Output the (x, y) coordinate of the center of the cell containing the given text.  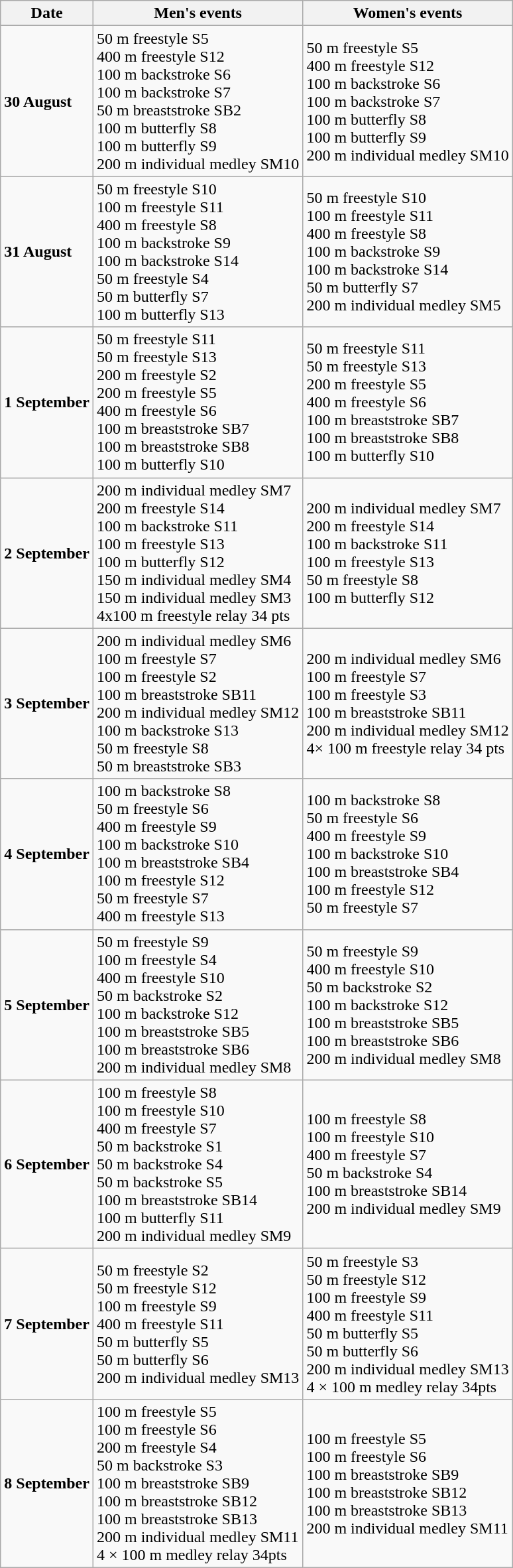
Date (47, 13)
200 m individual medley SM6100 m freestyle S7100 m freestyle S3100 m breaststroke SB11200 m individual medley SM124× 100 m freestyle relay 34 pts (408, 703)
200 m individual medley SM7200 m freestyle S14100 m backstroke S11100 m freestyle S1350 m freestyle S8100 m butterfly S12 (408, 553)
Men's events (198, 13)
100 m freestyle S8 100 m freestyle S10 400 m freestyle S7 50 m backstroke S4 100 m breaststroke SB14 200 m individual medley SM9 (408, 1164)
3 September (47, 703)
50 m freestyle S5 400 m freestyle S12 100 m backstroke S6 100 m backstroke S7 100 m butterfly S8 100 m butterfly S9 200 m individual medley SM10 (408, 101)
50 m freestyle S11 50 m freestyle S13 200 m freestyle S5 400 m freestyle S6 100 m breaststroke SB7 100 m breaststroke SB8 100 m butterfly S10 (408, 402)
2 September (47, 553)
4 September (47, 854)
Women's events (408, 13)
50 m freestyle S2 50 m freestyle S12 100 m freestyle S9 400 m freestyle S11 50 m butterfly S5 50 m butterfly S6 200 m individual medley SM13 (198, 1324)
100 m freestyle S5 100 m freestyle S6 100 m breaststroke SB9 100 m breaststroke SB12 100 m breaststroke SB13 200 m individual medley SM11 (408, 1483)
100 m backstroke S850 m freestyle S6400 m freestyle S9100 m backstroke S10100 m breaststroke SB4100 m freestyle S1250 m freestyle S7 (408, 854)
5 September (47, 1004)
7 September (47, 1324)
31 August (47, 252)
30 August (47, 101)
50 m freestyle S10 100 m freestyle S11 400 m freestyle S8 100 m backstroke S9 100 m backstroke S14 50 m butterfly S7 200 m individual medley SM5 (408, 252)
8 September (47, 1483)
6 September (47, 1164)
1 September (47, 402)
